Find where the given text appears and provide that cell's center as [X, Y] coordinate. 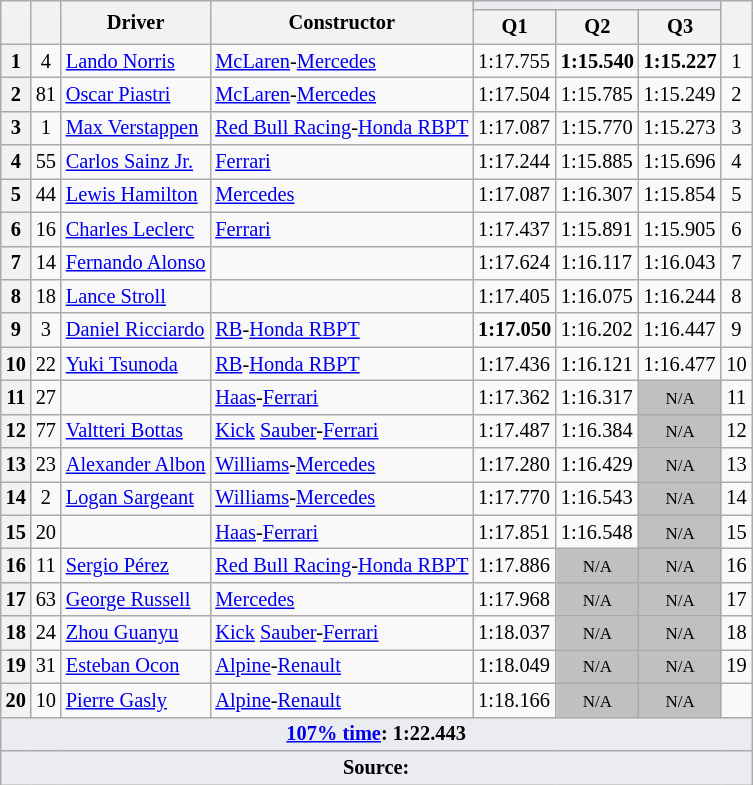
1:17.280 [514, 465]
Lando Norris [136, 61]
Lewis Hamilton [136, 195]
Q3 [680, 27]
1:17.624 [514, 263]
1:16.244 [680, 296]
Lance Stroll [136, 296]
1:15.696 [680, 162]
Max Verstappen [136, 128]
Carlos Sainz Jr. [136, 162]
1:17.770 [514, 498]
Alexander Albon [136, 465]
1:15.249 [680, 94]
1:15.273 [680, 128]
1:17.968 [514, 599]
1:16.121 [598, 364]
Q1 [514, 27]
1:17.244 [514, 162]
1:15.785 [598, 94]
1:16.477 [680, 364]
Charles Leclerc [136, 229]
1:16.117 [598, 263]
44 [46, 195]
27 [46, 397]
1:15.854 [680, 195]
Logan Sargeant [136, 498]
George Russell [136, 599]
1:15.891 [598, 229]
1:17.436 [514, 364]
1:17.851 [514, 532]
1:17.487 [514, 431]
1:16.307 [598, 195]
77 [46, 431]
1:15.227 [680, 61]
Sergio Pérez [136, 565]
Q2 [598, 27]
Oscar Piastri [136, 94]
1:16.429 [598, 465]
24 [46, 633]
1:17.362 [514, 397]
Driver [136, 22]
1:16.543 [598, 498]
1:18.049 [514, 666]
1:16.202 [598, 330]
1:17.405 [514, 296]
107% time: 1:22.443 [376, 734]
81 [46, 94]
23 [46, 465]
1:17.050 [514, 330]
1:16.075 [598, 296]
Fernando Alonso [136, 263]
Esteban Ocon [136, 666]
1:17.437 [514, 229]
Pierre Gasly [136, 700]
1:15.905 [680, 229]
Valtteri Bottas [136, 431]
1:15.885 [598, 162]
1:15.770 [598, 128]
Daniel Ricciardo [136, 330]
1:16.384 [598, 431]
Source: [376, 767]
1:17.504 [514, 94]
Yuki Tsunoda [136, 364]
31 [46, 666]
1:17.886 [514, 565]
1:16.447 [680, 330]
1:18.037 [514, 633]
Constructor [342, 22]
Zhou Guanyu [136, 633]
55 [46, 162]
1:15.540 [598, 61]
1:16.548 [598, 532]
22 [46, 364]
1:16.317 [598, 397]
1:18.166 [514, 700]
1:16.043 [680, 263]
1:17.755 [514, 61]
63 [46, 599]
